Search for the cell housing the specified text and yield its (x, y) center coordinate. 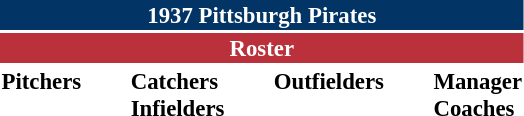
Roster (262, 48)
1937 Pittsburgh Pirates (262, 15)
